Find where the given text appears and provide that cell's center as (x, y) coordinate. 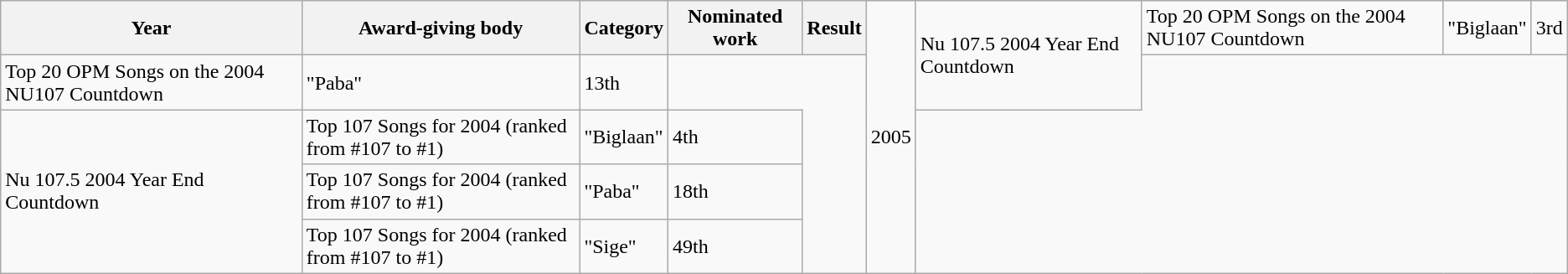
13th (624, 82)
3rd (1550, 28)
Category (624, 28)
Year (152, 28)
Result (834, 28)
2005 (891, 137)
49th (735, 246)
4th (735, 137)
18th (735, 191)
"Sige" (624, 246)
Nominated work (735, 28)
Award-giving body (441, 28)
